Identify which cell holds the provided text, then report its [x, y] central coordinate. 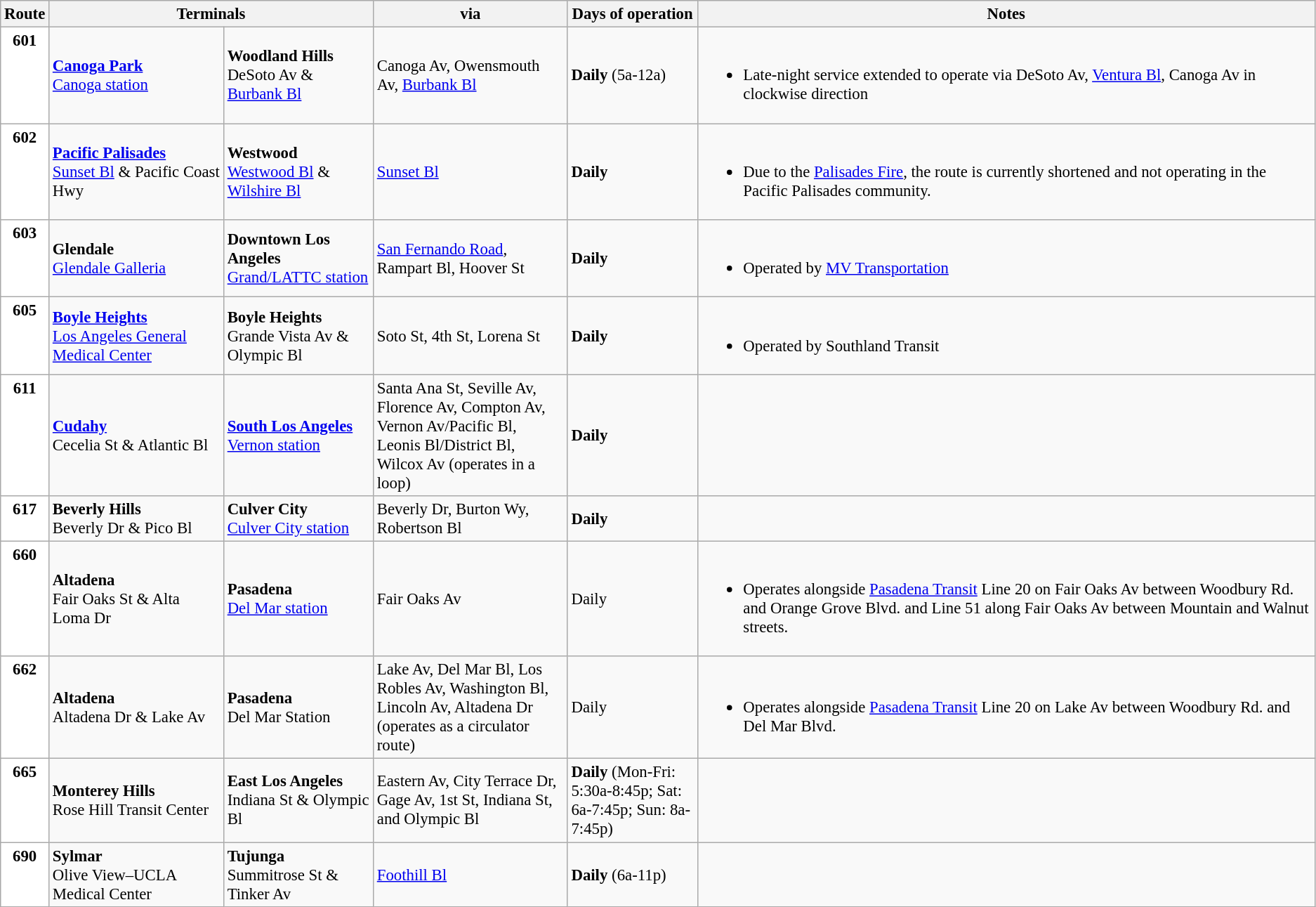
Notes [1006, 14]
Due to the Palisades Fire, the route is currently shortened and not operating in the Pacific Palisades community. [1006, 171]
Foothill Bl [471, 875]
Fair Oaks Av [471, 599]
GlendaleGlendale Galleria [136, 259]
Canoga Av, Owensmouth Av, Burbank Bl [471, 76]
Lake Av, Del Mar Bl, Los Robles Av, Washington Bl, Lincoln Av, Altadena Dr (operates as a circulator route) [471, 707]
TujungaSummitrose St & Tinker Av [298, 875]
617 [25, 518]
665 [25, 801]
Woodland HillsDeSoto Av & Burbank Bl [298, 76]
Boyle HeightsGrande Vista Av & Olympic Bl [298, 336]
PasadenaDel Mar Station [298, 707]
AltadenaAltadena Dr & Lake Av [136, 707]
Late-night service extended to operate via DeSoto Av, Ventura Bl, Canoga Av in clockwise direction [1006, 76]
CudahyCecelia St & Atlantic Bl [136, 436]
SylmarOlive View–UCLA Medical Center [136, 875]
Pacific PalisadesSunset Bl & Pacific Coast Hwy [136, 171]
Sunset Bl [471, 171]
Daily (6a-11p) [632, 875]
611 [25, 436]
Boyle HeightsLos Angeles General Medical Center [136, 336]
Culver CityCulver City station [298, 518]
660 [25, 599]
662 [25, 707]
Eastern Av, City Terrace Dr, Gage Av, 1st St, Indiana St, and Olympic Bl [471, 801]
via [471, 14]
Operated by Southland Transit [1006, 336]
PasadenaDel Mar station [298, 599]
San Fernando Road, Rampart Bl, Hoover St [471, 259]
East Los AngelesIndiana St & Olympic Bl [298, 801]
Operates alongside Pasadena Transit Line 20 on Lake Av between Woodbury Rd. and Del Mar Blvd. [1006, 707]
690 [25, 875]
601 [25, 76]
Days of operation [632, 14]
South Los AngelesVernon station [298, 436]
605 [25, 336]
WestwoodWestwood Bl & Wilshire Bl [298, 171]
Santa Ana St, Seville Av, Florence Av, Compton Av, Vernon Av/Pacific Bl, Leonis Bl/District Bl, Wilcox Av (operates in a loop) [471, 436]
Daily (Mon-Fri: 5:30a-8:45p; Sat: 6a-7:45p; Sun: 8a-7:45p) [632, 801]
603 [25, 259]
Beverly Dr, Burton Wy, Robertson Bl [471, 518]
Daily (5a-12a) [632, 76]
602 [25, 171]
AltadenaFair Oaks St & Alta Loma Dr [136, 599]
Canoga ParkCanoga station [136, 76]
Terminals [211, 14]
Beverly HillsBeverly Dr & Pico Bl [136, 518]
Operated by MV Transportation [1006, 259]
Route [25, 14]
Soto St, 4th St, Lorena St [471, 336]
Monterey HillsRose Hill Transit Center [136, 801]
Downtown Los AngelesGrand/LATTC station [298, 259]
